Return the (X, Y) coordinate for the center point of the cell that contains the specified text.  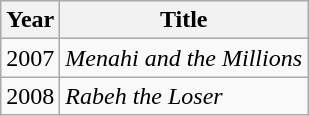
Rabeh the Loser (184, 96)
Menahi and the Millions (184, 58)
Title (184, 20)
2007 (30, 58)
2008 (30, 96)
Year (30, 20)
